Return [x, y] of the center of cell containing provided text 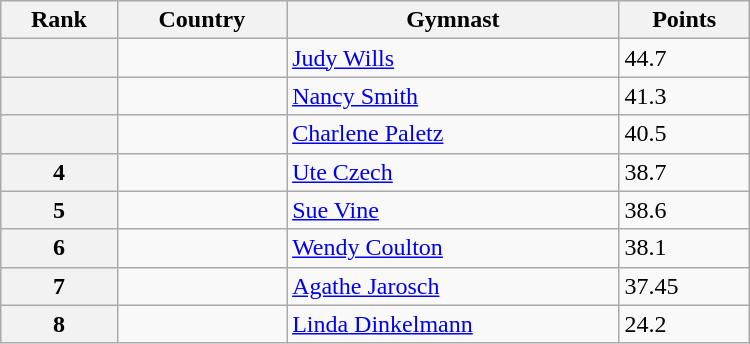
Sue Vine [453, 210]
38.1 [684, 248]
Ute Czech [453, 172]
Nancy Smith [453, 96]
4 [59, 172]
38.6 [684, 210]
Wendy Coulton [453, 248]
Gymnast [453, 20]
Charlene Paletz [453, 134]
Country [202, 20]
Agathe Jarosch [453, 286]
6 [59, 248]
41.3 [684, 96]
24.2 [684, 324]
7 [59, 286]
Judy Wills [453, 58]
Linda Dinkelmann [453, 324]
37.45 [684, 286]
38.7 [684, 172]
Points [684, 20]
8 [59, 324]
Rank [59, 20]
5 [59, 210]
40.5 [684, 134]
44.7 [684, 58]
